Capture the cell that displays the provided text and extract its (x, y) central coordinate. 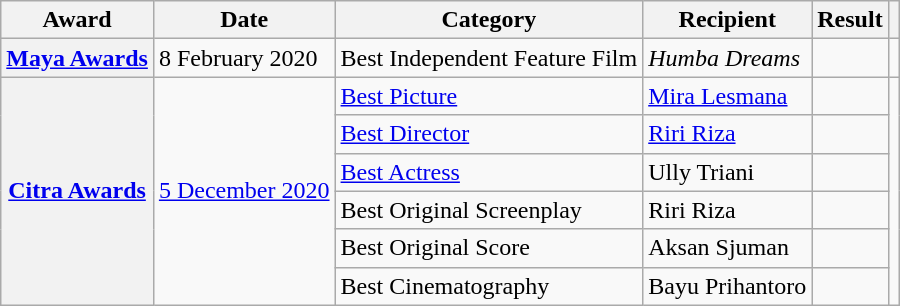
Date (244, 20)
Recipient (728, 20)
Best Original Score (489, 248)
Best Original Screenplay (489, 210)
Humba Dreams (728, 58)
Citra Awards (78, 191)
8 February 2020 (244, 58)
Mira Lesmana (728, 96)
Best Director (489, 134)
Best Actress (489, 172)
Ully Triani (728, 172)
Bayu Prihantoro (728, 286)
Best Picture (489, 96)
Maya Awards (78, 58)
5 December 2020 (244, 191)
Result (850, 20)
Best Cinematography (489, 286)
Award (78, 20)
Aksan Sjuman (728, 248)
Category (489, 20)
Best Independent Feature Film (489, 58)
